Find where the given text appears and provide that cell's center as [x, y] coordinate. 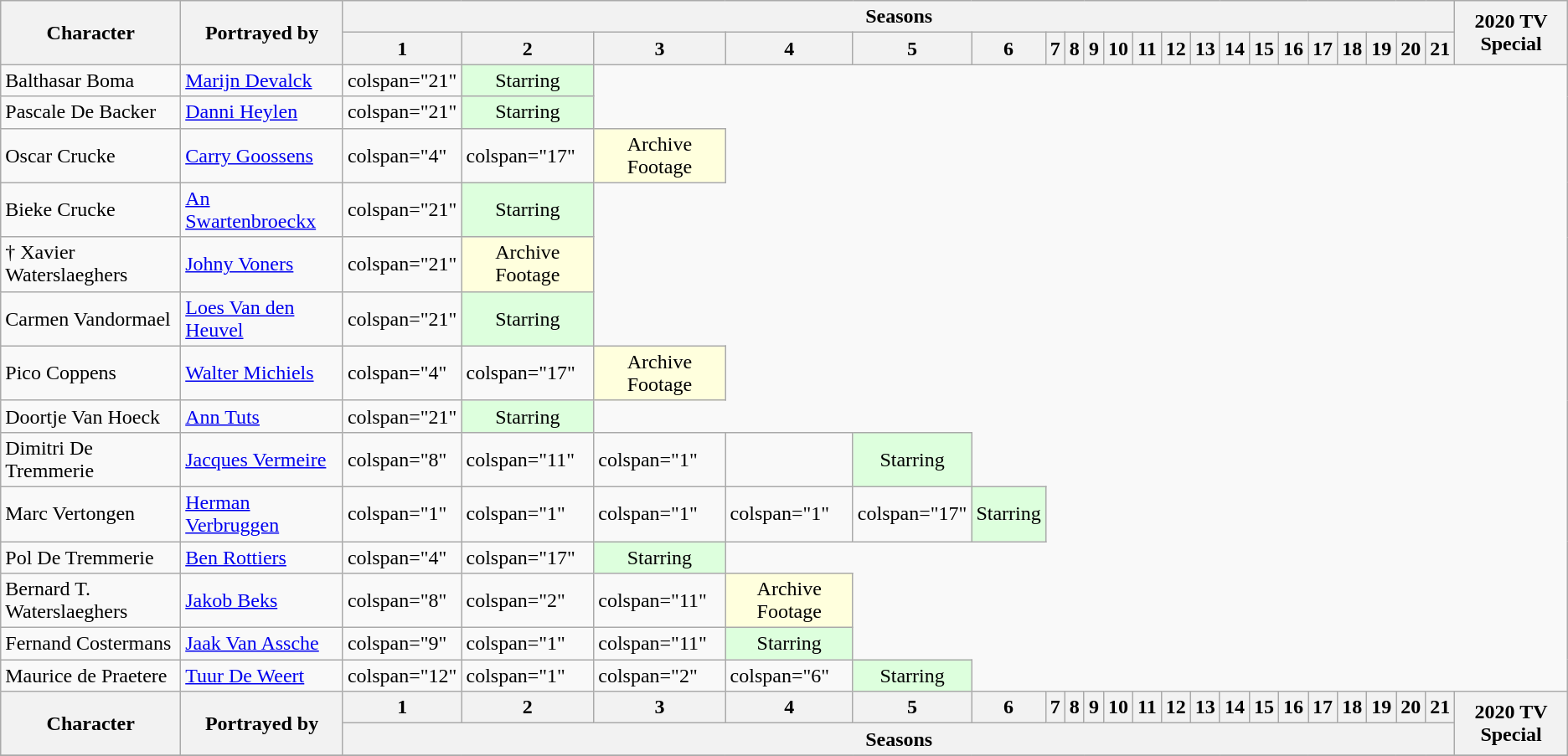
colspan="12" [402, 676]
Herman Verbruggen [262, 514]
colspan="6" [789, 676]
Carry Goossens [262, 156]
Fernand Costermans [90, 644]
Bieke Crucke [90, 209]
Carmen Vandormael [90, 318]
Marc Vertongen [90, 514]
Marijn Devalck [262, 80]
Danni Heylen [262, 112]
colspan="9" [402, 644]
Pico Coppens [90, 373]
Bernard T. Waterslaeghers [90, 601]
Oscar Crucke [90, 156]
Ann Tuts [262, 416]
Pol De Tremmerie [90, 557]
Maurice de Praetere [90, 676]
Doortje Van Hoeck [90, 416]
Loes Van den Heuvel [262, 318]
Dimitri De Tremmerie [90, 459]
Pascale De Backer [90, 112]
Tuur De Weert [262, 676]
Jaak Van Assche [262, 644]
An Swartenbroeckx [262, 209]
Jakob Beks [262, 601]
Johny Voners [262, 265]
Ben Rottiers [262, 557]
Walter Michiels [262, 373]
Balthasar Boma [90, 80]
† Xavier Waterslaeghers [90, 265]
Jacques Vermeire [262, 459]
